Scan for the cell matching the given text and deliver its [X, Y] coordinate at center. 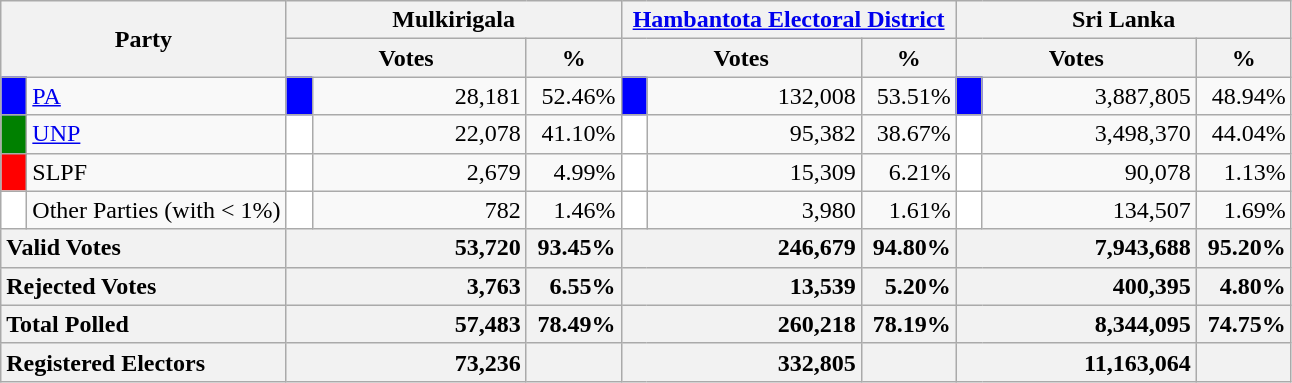
11,163,064 [1076, 362]
UNP [156, 134]
Total Polled [144, 324]
Valid Votes [144, 248]
134,507 [1089, 210]
78.49% [574, 324]
95,382 [754, 134]
5.20% [908, 286]
41.10% [574, 134]
57,483 [406, 324]
1.46% [574, 210]
SLPF [156, 172]
260,218 [741, 324]
1.69% [1244, 210]
PA [156, 96]
132,008 [754, 96]
1.61% [908, 210]
6.55% [574, 286]
Hambantota Electoral District [788, 20]
78.19% [908, 324]
6.21% [908, 172]
90,078 [1089, 172]
400,395 [1076, 286]
332,805 [741, 362]
74.75% [1244, 324]
1.13% [1244, 172]
15,309 [754, 172]
3,980 [754, 210]
3,887,805 [1089, 96]
28,181 [419, 96]
Rejected Votes [144, 286]
52.46% [574, 96]
4.80% [1244, 286]
2,679 [419, 172]
4.99% [574, 172]
38.67% [908, 134]
Sri Lanka [1124, 20]
3,498,370 [1089, 134]
48.94% [1244, 96]
8,344,095 [1076, 324]
44.04% [1244, 134]
73,236 [406, 362]
Other Parties (with < 1%) [156, 210]
246,679 [741, 248]
93.45% [574, 248]
94.80% [908, 248]
Mulkirigala [454, 20]
53.51% [908, 96]
22,078 [419, 134]
95.20% [1244, 248]
Registered Electors [144, 362]
7,943,688 [1076, 248]
782 [419, 210]
53,720 [406, 248]
Party [144, 39]
3,763 [406, 286]
13,539 [741, 286]
